Provide the [x, y] coordinate of the cell's center where the given text is located.  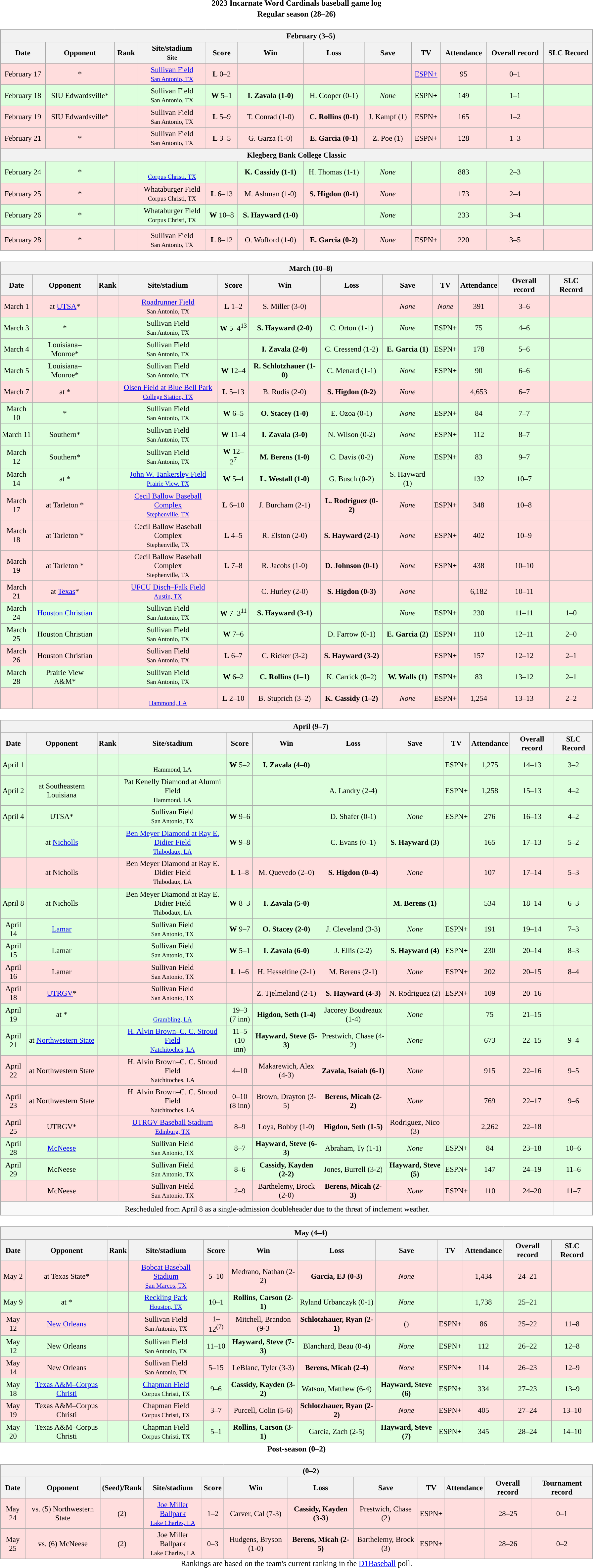
Prairie View A&M* [65, 677]
24–19 [532, 1170]
D. Shafer (0-1) [353, 816]
L 4–5 [233, 535]
W 7–6 [233, 634]
157 [479, 655]
7–3 [573, 929]
345 [483, 1431]
Abraham, Ty (1-1) [353, 1148]
534 [490, 903]
April 25 [13, 1127]
S. Hayward (3-2) [351, 655]
L 2–10 [233, 698]
March 26 [17, 655]
A. Landry (2-4) [353, 791]
L 1–8 [240, 873]
Z. Poe (1) [388, 138]
February 19 [23, 117]
February (3–5) [296, 36]
March 1 [17, 307]
8–6 [240, 1170]
S. Hayward (4-3) [353, 993]
February 28 [23, 240]
Cassidy, Kayden (3-3) [320, 1514]
O. Wofford (1-0) [271, 240]
B. Stuprich (3–2) [285, 698]
2–2 [571, 698]
G. Garza (1-0) [271, 138]
April 21 [13, 1040]
S. Hayward (1) [408, 479]
2–9 [240, 1191]
I. Zavala (1-0) [271, 95]
1,258 [490, 791]
Hayward, Steve (6-3) [287, 1148]
13–9 [572, 1389]
E. Garcia (1) [408, 349]
0–2 [562, 1544]
Berens, Micah (2-4) [337, 1368]
Site/stadiumSite [172, 53]
Hudgens, Bryson (1-0) [255, 1544]
Bobcat Baseball StadiumSan Marcos, TX [166, 1276]
22–15 [532, 1040]
March 24 [17, 612]
11–11 [524, 612]
Carver, Cal (7-3) [255, 1514]
109 [490, 993]
178 [479, 349]
16–13 [532, 816]
95 [463, 74]
Brown, Drayton (3-5) [287, 1101]
86 [483, 1324]
April 15 [13, 950]
March 18 [17, 535]
Garcia, Zach (2-5) [337, 1431]
Berens, Micah (2-2) [353, 1101]
Blanchard, Beau (0-4) [337, 1346]
Pat Kenelly Diamond at Alumni FieldHammond, LA [173, 791]
May (4–4) [296, 1233]
10–6 [573, 1148]
H. Thomas (1-1) [334, 172]
1–1 [515, 95]
UTSA* [62, 816]
Jones, Burrell (3-2) [353, 1170]
8–4 [573, 972]
9–5 [573, 1070]
W 10–8 [222, 215]
W 6–2 [233, 677]
15–13 [532, 791]
10–7 [524, 479]
UFCU Disch–Falk FieldAustin, TX [168, 591]
K. Cassidy (1-1) [271, 172]
May 24 [13, 1514]
19–14 [532, 929]
March (10–8) [296, 268]
5–2 [573, 842]
Ryland Urbanczyk (0-1) [337, 1302]
149 [463, 95]
9–4 [573, 1040]
H. Cooper (0-1) [334, 95]
4–6 [524, 328]
W 9–6 [240, 816]
22–18 [532, 1127]
26–23 [527, 1368]
Hayward, Steve (6) [406, 1389]
17–14 [532, 873]
Medrano, Nathan (2-2) [263, 1276]
Tournament record [562, 1488]
March 3 [17, 328]
G. Busch (0-2) [351, 479]
at Texas* [65, 591]
Barthelemy, Brock (2-0) [287, 1191]
LeBlanc, Tyler (3-3) [263, 1368]
438 [479, 565]
W 7–311 [233, 612]
Rodriguez, Nico (3) [415, 1127]
20–14 [532, 950]
Rollins, Carson (3-1) [263, 1431]
K. Carrick (0–2) [351, 677]
April 29 [13, 1170]
233 [463, 215]
N. Wilson (0-2) [351, 435]
6–7 [524, 392]
W 6–5 [233, 413]
7–7 [524, 413]
26–22 [527, 1346]
17–13 [532, 842]
11–10 [216, 1346]
Mitchell, Brandon (9-3 [263, 1324]
10–11 [524, 591]
E. Garcia (0-1) [334, 138]
March 19 [17, 565]
10–1 [216, 1302]
S. Hayward (2-0) [285, 328]
132 [479, 479]
L 7–8 [233, 565]
March 14 [17, 479]
March 28 [17, 677]
220 [463, 240]
W 8–3 [240, 903]
E. Garcia (0-2) [334, 240]
Higdon, Seth (1-4) [287, 1014]
March 21 [17, 591]
S. Hayward (1-0) [271, 215]
25–21 [527, 1302]
K. Cassidy (1–2) [351, 698]
W 9–7 [240, 929]
C. Hurley (2-0) [285, 591]
S. Higdon (0–4) [353, 873]
24–21 [527, 1276]
April 2 [13, 791]
9–7 [524, 457]
1–0 [571, 612]
14–13 [532, 765]
Cassidy, Kayden (2-2) [287, 1170]
E. Garcia (2) [408, 634]
() [406, 1324]
February 21 [23, 138]
11–5(10 inn) [240, 1040]
W 9–8 [240, 842]
(0–2) [296, 1471]
S. Hayward (3-1) [285, 612]
202 [490, 972]
915 [490, 1070]
3–2 [573, 765]
Klegberg Bank College Classic [296, 155]
2–3 [515, 172]
L 5–13 [233, 392]
Hayward, Steve (7) [406, 1431]
April 22 [13, 1070]
W. Walls (1) [408, 677]
13–10 [572, 1410]
0–3 [212, 1544]
Loya, Bobby (1-0) [287, 1127]
April 1 [13, 765]
Schlotzhauer, Ryan (2-1) [337, 1324]
769 [490, 1101]
N. Rodriguez (2) [415, 993]
R. Elston (2-0) [285, 535]
3–6 [524, 307]
J. Cleveland (3-3) [353, 929]
12–9 [572, 1368]
M. Quevedo (2–0) [287, 873]
883 [463, 172]
2,262 [490, 1127]
1,738 [483, 1302]
W 5–413 [233, 328]
348 [479, 505]
114 [483, 1368]
5–1 [216, 1431]
Hayward, Steve (5-3) [287, 1040]
J. Kampf (1) [388, 117]
April 19 [13, 1014]
11–6 [573, 1170]
13–13 [524, 698]
4–10 [240, 1070]
February 25 [23, 193]
27–23 [527, 1389]
6,182 [479, 591]
S. Higdon (0-1) [334, 193]
18–14 [532, 903]
Watson, Matthew (6-4) [337, 1389]
April 4 [13, 816]
May 25 [13, 1544]
May 2 [13, 1276]
20–15 [532, 972]
D. Johnson (0-1) [351, 565]
Berens, Micah (2-5) [320, 1544]
February 17 [23, 74]
19–3(7 inn) [240, 1014]
20–16 [532, 993]
M. Berens (1-0) [285, 457]
12–8 [572, 1346]
22–16 [532, 1070]
UTRGV Baseball StadiumEdinburg, TX [173, 1127]
5–3 [573, 873]
Hayward, Steve (5) [415, 1170]
L. Rodriguez (0-2) [351, 505]
Schlotzhauer, Ryan (2-2) [337, 1410]
L 0–2 [222, 74]
L 6–13 [222, 193]
Prestwich, Chase (2) [386, 1514]
W 11–4 [233, 435]
Makarewich, Alex (4-3) [287, 1070]
S. Hayward (2-1) [351, 535]
173 [463, 193]
May 20 [13, 1431]
10–9 [524, 535]
128 [463, 138]
April 14 [13, 929]
W 5–4 [233, 479]
I. Zavala (2-0) [285, 349]
W 12–27 [233, 457]
April 28 [13, 1148]
25–22 [527, 1324]
1–3 [515, 138]
R. Schlotzhauer (1-0) [285, 371]
1,434 [483, 1276]
147 [490, 1170]
2–0 [571, 634]
vs. (5) Northwestern State [63, 1514]
April 8 [13, 903]
10–8 [524, 505]
Zavala, Isaiah (6-1) [353, 1070]
Garcia, EJ (0-3) [337, 1276]
23–18 [532, 1148]
673 [490, 1040]
107 [490, 873]
(Seed)/Rank [122, 1488]
C. Evans (0–1) [353, 842]
C. Orton (1-1) [351, 328]
Hayward, Steve (7-3) [263, 1346]
Barthelemy, Brock (3) [386, 1544]
5–15 [216, 1368]
402 [479, 535]
March 10 [17, 413]
March 12 [17, 457]
21–15 [532, 1014]
vs. (6) McNeese [63, 1544]
3–7 [216, 1410]
Reckling ParkHouston, TX [166, 1302]
March 17 [17, 505]
3–4 [515, 215]
5–10 [216, 1276]
S. Hayward (3) [415, 842]
I. Zavala (4–0) [287, 765]
C. Ricker (3-2) [285, 655]
6–6 [524, 371]
12–12 [524, 655]
February 18 [23, 95]
at Southeastern Louisiana [62, 791]
C. Menard (1-1) [351, 371]
13–12 [524, 677]
4,653 [479, 392]
W 5–2 [240, 765]
1,275 [490, 765]
Prestwich, Chase (4-2) [353, 1040]
May 18 [13, 1389]
28–24 [527, 1431]
391 [479, 307]
Corpus Christi, TX [172, 172]
L 3–5 [222, 138]
Purcell, Colin (5-6) [263, 1410]
405 [483, 1410]
March 25 [17, 634]
191 [490, 929]
M. Ashman (1-0) [271, 193]
5–6 [524, 349]
8–3 [573, 950]
3–5 [515, 240]
April 23 [13, 1101]
March 5 [17, 371]
May 14 [13, 1368]
I. Zavala (6-0) [287, 950]
March 11 [17, 435]
Z. Tjelmeland (2-1) [287, 993]
April 16 [13, 972]
90 [479, 371]
Roadrunner FieldSan Antonio, TX [168, 307]
I. Zavala (3-0) [285, 435]
28–26 [508, 1544]
May 19 [13, 1410]
L 1–2 [233, 307]
C. Davis (0-2) [351, 457]
1,254 [479, 698]
February 26 [23, 215]
L 6–10 [233, 505]
14–10 [572, 1431]
C. Cressend (1-2) [351, 349]
Higdon, Seth (1-5) [353, 1127]
W 12–4 [233, 371]
L 5–9 [222, 117]
11–7 [573, 1191]
at UTSA* [65, 307]
February 24 [23, 172]
2–4 [515, 193]
Berens, Micah (2-3) [353, 1191]
276 [490, 816]
Olsen Field at Blue Bell ParkCollege Station, TX [168, 392]
1–12(7) [216, 1324]
27–24 [527, 1410]
J. Ellis (2-2) [353, 950]
Grambling, LA [173, 1014]
S. Miller (3-0) [285, 307]
S. Hayward (4) [415, 950]
6–3 [573, 903]
L 1–6 [240, 972]
L 6–7 [233, 655]
April 18 [13, 993]
8–9 [240, 1127]
I. Zavala (5-0) [287, 903]
D. Farrow (0-1) [351, 634]
May 9 [13, 1302]
12–11 [524, 634]
L. Westall (1-0) [285, 479]
J. Burcham (2-1) [285, 505]
S. Higdon (0-2) [351, 392]
334 [483, 1389]
11–8 [572, 1324]
E. Ozoa (0-1) [351, 413]
10–10 [524, 565]
Rescheduled from April 8 as a single-admission doubleheader due to the threat of inclement weather. [277, 1209]
at Texas State* [67, 1276]
John W. Tankersley FieldPrairie View, TX [168, 479]
O. Stacey (2-0) [287, 929]
Cassidy, Kayden (3-2) [263, 1389]
Jacorey Boudreaux (1-4) [353, 1014]
28–25 [508, 1514]
24–20 [532, 1191]
C. Rollins (0-1) [334, 117]
April (9–7) [296, 727]
Rollins, Carson (2-1) [263, 1302]
L 8–12 [222, 240]
H. Hesseltine (2-1) [287, 972]
22–17 [532, 1101]
T. Conrad (1-0) [271, 117]
0–10(8 inn) [240, 1101]
S. Higdon (0-3) [351, 591]
March 4 [17, 349]
B. Rudis (2-0) [285, 392]
M. Berens (2-1) [353, 972]
M. Berens (1) [415, 903]
C. Rollins (1–1) [285, 677]
March 7 [17, 392]
O. Stacey (1-0) [285, 413]
R. Jacobs (1-0) [285, 565]
